Detect which cell encompasses the target text, then output its [X, Y] center coordinate. 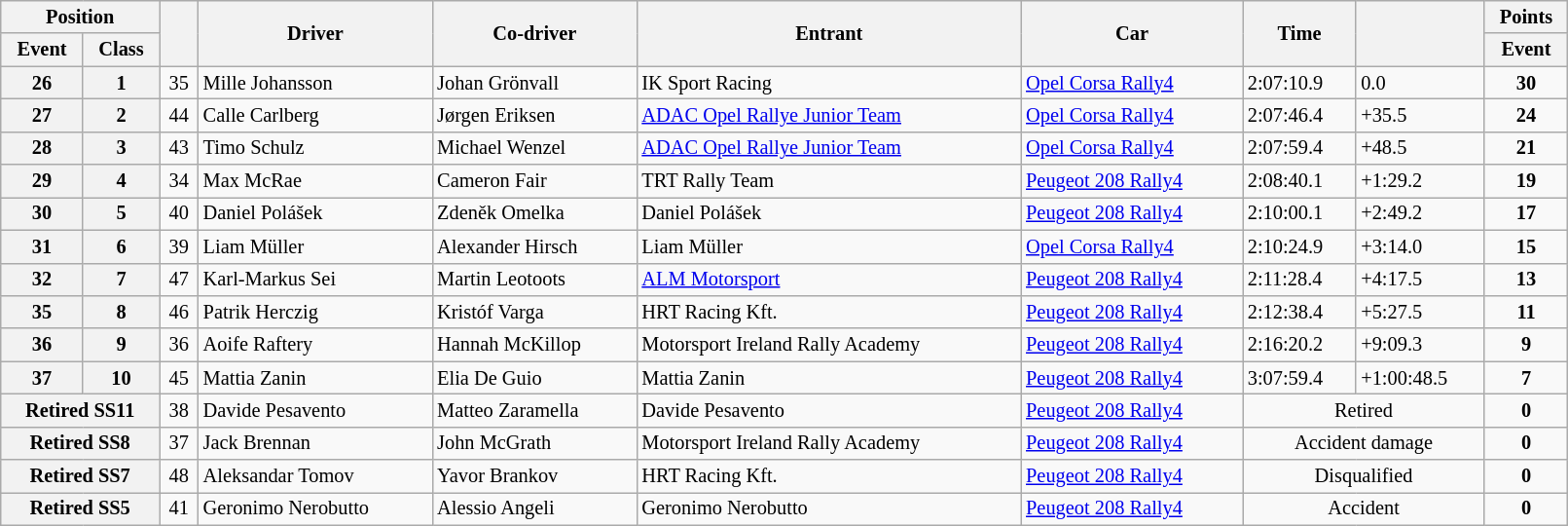
Yavor Brankov [534, 476]
41 [179, 508]
+2:49.2 [1420, 213]
+48.5 [1420, 148]
24 [1526, 115]
Karl-Markus Sei [315, 280]
10 [121, 378]
John McGrath [534, 443]
2:10:24.9 [1299, 246]
Jørgen Eriksen [534, 115]
47 [179, 280]
44 [179, 115]
27 [43, 115]
3:07:59.4 [1299, 378]
Retired SS11 [80, 410]
11 [1526, 312]
3 [121, 148]
2:12:38.4 [1299, 312]
+5:27.5 [1420, 312]
Entrant [829, 33]
48 [179, 476]
13 [1526, 280]
Driver [315, 33]
Accident damage [1364, 443]
Timo Schulz [315, 148]
2:07:59.4 [1299, 148]
39 [179, 246]
2:07:46.4 [1299, 115]
Aleksandar Tomov [315, 476]
Retired [1364, 410]
43 [179, 148]
Zdeněk Omelka [534, 213]
ALM Motorsport [829, 280]
+3:14.0 [1420, 246]
+1:29.2 [1420, 181]
Alessio Angeli [534, 508]
Retired SS7 [80, 476]
Co-driver [534, 33]
46 [179, 312]
Alexander Hirsch [534, 246]
5 [121, 213]
0.0 [1420, 83]
Mille Johansson [315, 83]
Jack Brennan [315, 443]
TRT Rally Team [829, 181]
Max McRae [315, 181]
Hannah McKillop [534, 345]
2:07:10.9 [1299, 83]
Position [80, 17]
6 [121, 246]
40 [179, 213]
Elia De Guio [534, 378]
+9:09.3 [1420, 345]
Patrik Herczig [315, 312]
Retired SS5 [80, 508]
Martin Leotoots [534, 280]
2:11:28.4 [1299, 280]
26 [43, 83]
+4:17.5 [1420, 280]
28 [43, 148]
Car [1132, 33]
21 [1526, 148]
34 [179, 181]
45 [179, 378]
Calle Carlberg [315, 115]
Disqualified [1364, 476]
38 [179, 410]
17 [1526, 213]
Kristóf Varga [534, 312]
19 [1526, 181]
Class [121, 50]
Michael Wenzel [534, 148]
Points [1526, 17]
32 [43, 280]
4 [121, 181]
2:08:40.1 [1299, 181]
Matteo Zaramella [534, 410]
2:10:00.1 [1299, 213]
Accident [1364, 508]
31 [43, 246]
15 [1526, 246]
8 [121, 312]
Retired SS8 [80, 443]
IK Sport Racing [829, 83]
29 [43, 181]
+35.5 [1420, 115]
Johan Grönvall [534, 83]
2 [121, 115]
1 [121, 83]
2:16:20.2 [1299, 345]
+1:00:48.5 [1420, 378]
Cameron Fair [534, 181]
Aoife Raftery [315, 345]
Time [1299, 33]
